Extract the [x, y] coordinate from the center of the cell holding the provided text.  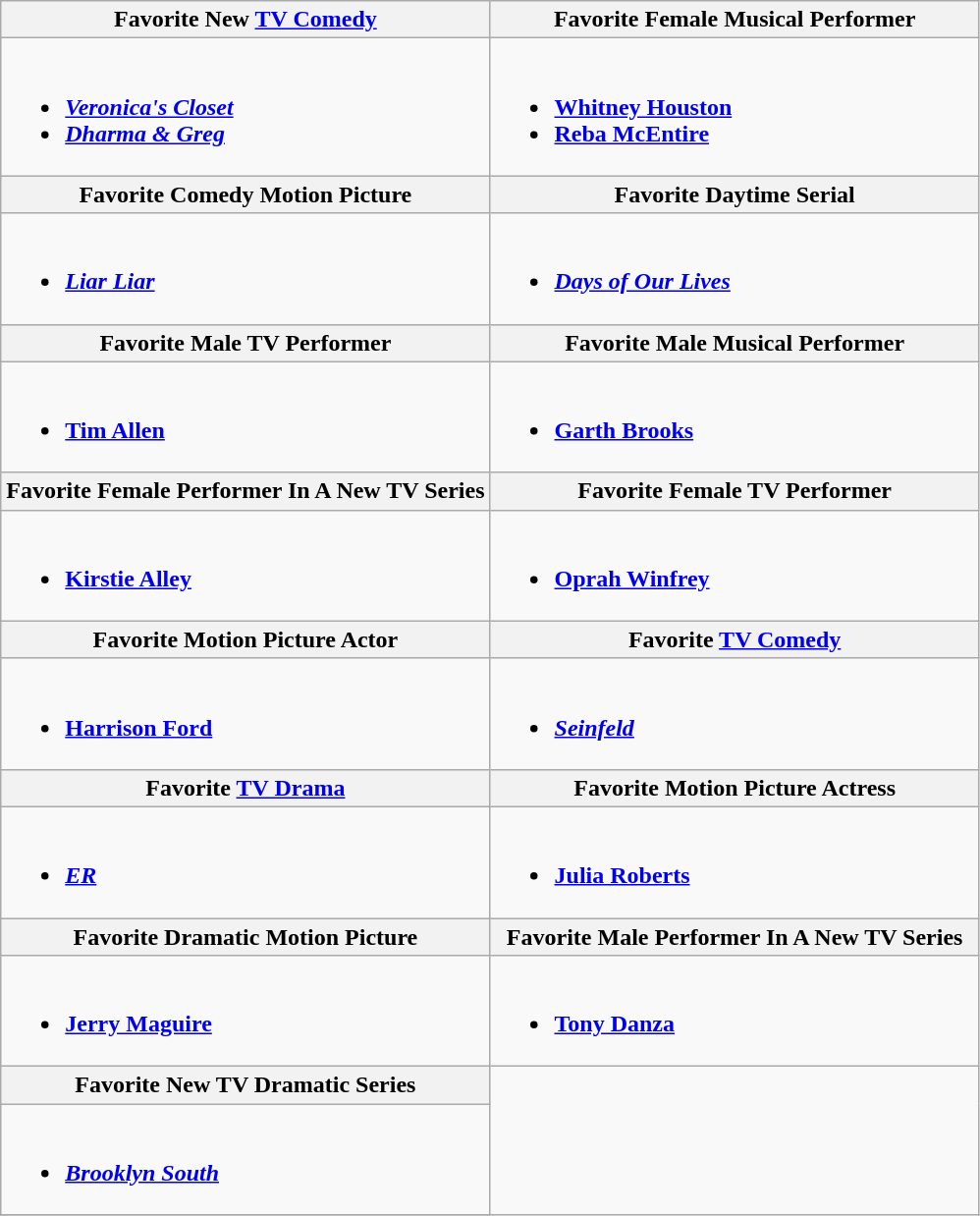
Favorite New TV Comedy [245, 20]
Favorite Comedy Motion Picture [245, 194]
ER [245, 862]
Favorite TV Drama [245, 788]
Favorite Motion Picture Actress [735, 788]
Favorite Male Performer In A New TV Series [735, 936]
Liar Liar [245, 269]
Kirstie Alley [245, 566]
Favorite Male TV Performer [245, 343]
Favorite Motion Picture Actor [245, 639]
Favorite New TV Dramatic Series [245, 1085]
Favorite Female Performer In A New TV Series [245, 491]
Harrison Ford [245, 713]
Favorite TV Comedy [735, 639]
Tim Allen [245, 416]
Favorite Daytime Serial [735, 194]
Oprah Winfrey [735, 566]
Days of Our Lives [735, 269]
Favorite Female TV Performer [735, 491]
Favorite Female Musical Performer [735, 20]
Favorite Male Musical Performer [735, 343]
Brooklyn South [245, 1159]
Seinfeld [735, 713]
Favorite Dramatic Motion Picture [245, 936]
Julia Roberts [735, 862]
Tony Danza [735, 1012]
Whitney HoustonReba McEntire [735, 107]
Veronica's ClosetDharma & Greg [245, 107]
Jerry Maguire [245, 1012]
Garth Brooks [735, 416]
